For the text-containing cell, return its midpoint in [X, Y] coordinate format. 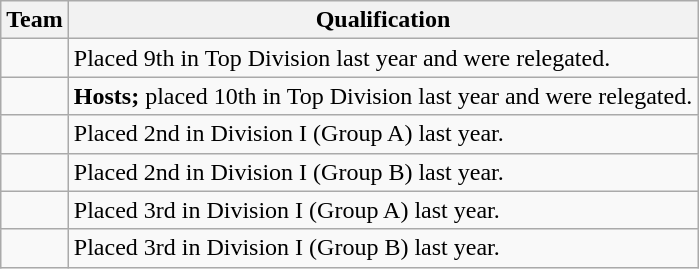
Placed 3rd in Division I (Group A) last year. [382, 210]
Placed 3rd in Division I (Group B) last year. [382, 248]
Qualification [382, 20]
Team [35, 20]
Placed 9th in Top Division last year and were relegated. [382, 58]
Placed 2nd in Division I (Group B) last year. [382, 172]
Hosts; placed 10th in Top Division last year and were relegated. [382, 96]
Placed 2nd in Division I (Group A) last year. [382, 134]
